Capture the cell that displays the provided text and extract its [x, y] central coordinate. 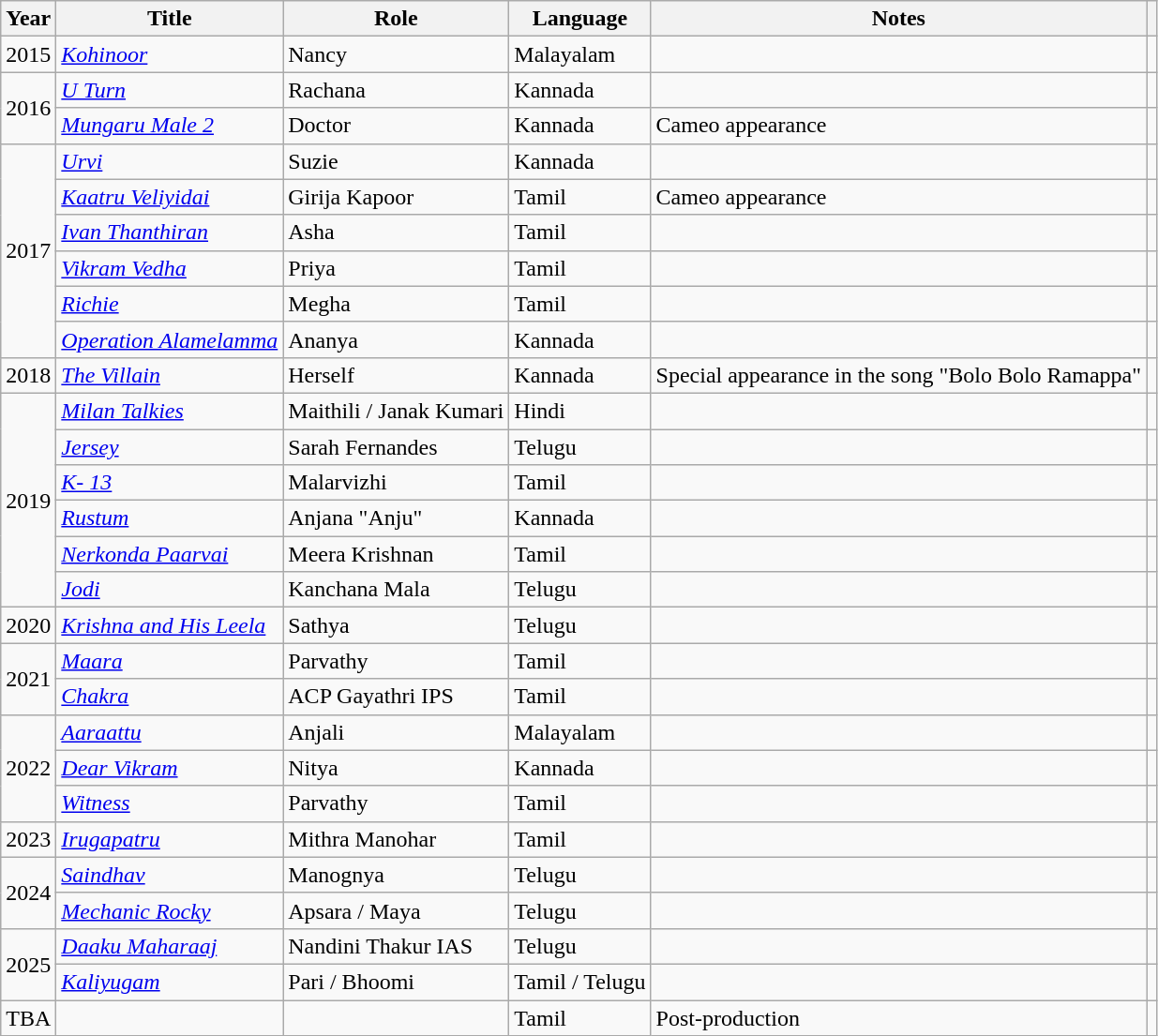
Milan Talkies [170, 411]
Post-production [898, 1017]
Anjali [396, 732]
Kanchana Mala [396, 590]
2022 [28, 768]
Jersey [170, 447]
Mithra Manohar [396, 839]
Nancy [396, 54]
2016 [28, 108]
Special appearance in the song "Bolo Bolo Ramappa" [898, 375]
Kohinoor [170, 54]
K- 13 [170, 483]
Year [28, 19]
Dear Vikram [170, 768]
Maara [170, 661]
Ivan Thanthiran [170, 233]
Pari / Bhoomi [396, 982]
2017 [28, 250]
Jodi [170, 590]
Vikram Vedha [170, 268]
TBA [28, 1017]
Malarvizhi [396, 483]
Maithili / Janak Kumari [396, 411]
Priya [396, 268]
U Turn [170, 90]
Daaku Maharaaj [170, 946]
Mechanic Rocky [170, 910]
2020 [28, 625]
The Villain [170, 375]
Megha [396, 304]
2021 [28, 679]
Ananya [396, 339]
Doctor [396, 126]
Operation Alamelamma [170, 339]
Kaliyugam [170, 982]
Asha [396, 233]
Chakra [170, 697]
2015 [28, 54]
Nitya [396, 768]
2019 [28, 500]
Sarah Fernandes [396, 447]
Saindhav [170, 875]
Role [396, 19]
2024 [28, 893]
Krishna and His Leela [170, 625]
Hindi [579, 411]
2018 [28, 375]
Aaraattu [170, 732]
Rustum [170, 518]
Manognya [396, 875]
Suzie [396, 161]
Title [170, 19]
Rachana [396, 90]
Nerkonda Paarvai [170, 554]
Nandini Thakur IAS [396, 946]
Richie [170, 304]
Girija Kapoor [396, 197]
Anjana "Anju" [396, 518]
Apsara / Maya [396, 910]
2025 [28, 964]
Kaatru Veliyidai [170, 197]
Sathya [396, 625]
Tamil / Telugu [579, 982]
2023 [28, 839]
Witness [170, 803]
Herself [396, 375]
Meera Krishnan [396, 554]
Language [579, 19]
Mungaru Male 2 [170, 126]
ACP Gayathri IPS [396, 697]
Irugapatru [170, 839]
Urvi [170, 161]
Notes [898, 19]
